Determine the (X, Y) coordinate at the center of the cell enclosing the given text.  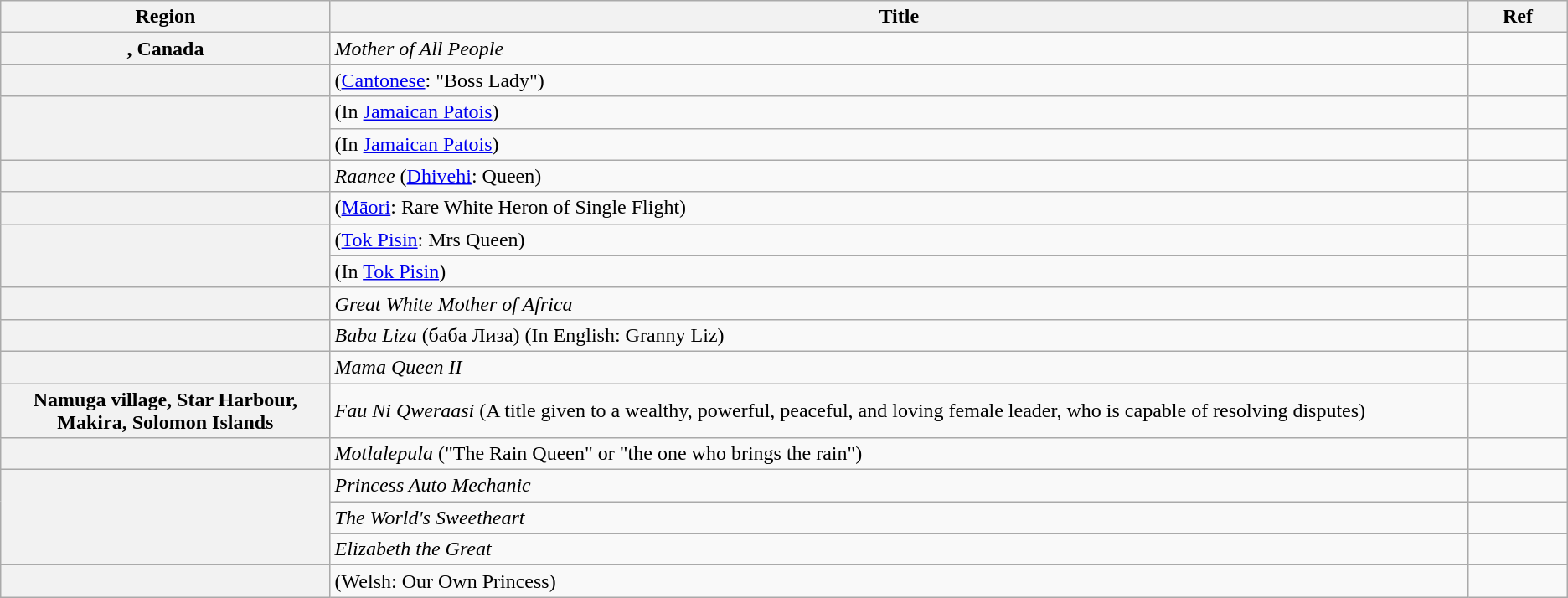
Namuga village, Star Harbour, Makira, Solomon Islands (166, 410)
The World's Sweetheart (899, 518)
Great White Mother of Africa (899, 303)
Title (899, 17)
(Māori: Rare White Heron of Single Flight) (899, 208)
(In Tok Pisin) (899, 271)
Princess Auto Mechanic (899, 486)
, Canada (166, 49)
(Welsh: Our Own Princess) (899, 581)
Mother of All People (899, 49)
(Tok Pisin: Mrs Queen) (899, 240)
Mama Queen II (899, 367)
Region (166, 17)
Motlalepula ("The Rain Queen" or "the one who brings the rain") (899, 454)
Elizabeth the Great (899, 549)
Ref (1518, 17)
Raanee (Dhivehi: Queen) (899, 176)
Baba Liza (баба Лиза) (In English: Granny Liz) (899, 335)
Fau Ni Qweraasi (A title given to a wealthy, powerful, peaceful, and loving female leader, who is capable of resolving disputes) (899, 410)
(Cantonese: "Boss Lady") (899, 80)
